Detect which cell encompasses the target text, then output its [x, y] center coordinate. 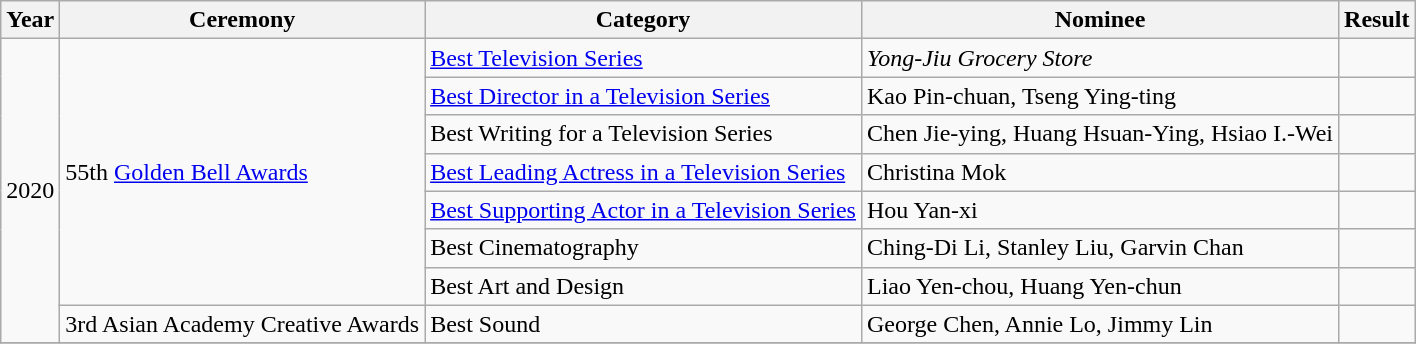
Kao Pin-chuan, Tseng Ying-ting [1100, 96]
Nominee [1100, 20]
Best Supporting Actor in a Television Series [644, 210]
Best Cinematography [644, 248]
2020 [30, 191]
Liao Yen-chou, Huang Yen-chun [1100, 286]
George Chen, Annie Lo, Jimmy Lin [1100, 324]
Best Television Series [644, 58]
Best Writing for a Television Series [644, 134]
Hou Yan-xi [1100, 210]
Yong-Jiu Grocery Store [1100, 58]
Best Sound [644, 324]
Chen Jie-ying, Huang Hsuan-Ying, Hsiao I.-Wei [1100, 134]
Result [1377, 20]
3rd Asian Academy Creative Awards [242, 324]
Best Art and Design [644, 286]
Ceremony [242, 20]
55th Golden Bell Awards [242, 172]
Best Director in a Television Series [644, 96]
Best Leading Actress in a Television Series [644, 172]
Category [644, 20]
Ching-Di Li, Stanley Liu, Garvin Chan [1100, 248]
Year [30, 20]
Christina Mok [1100, 172]
